Search for the cell housing the specified text and yield its (x, y) center coordinate. 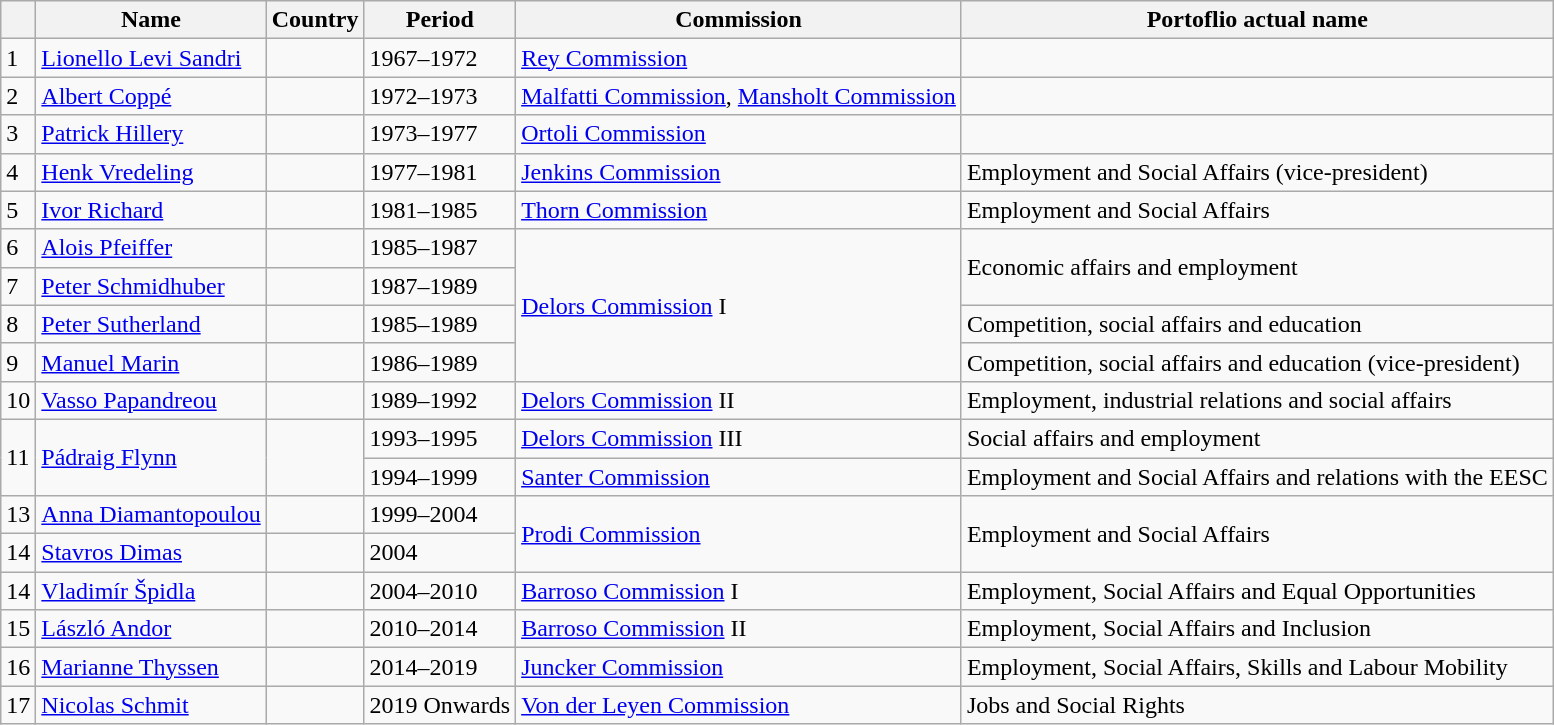
Delors Commission I (739, 305)
2014–2019 (440, 667)
Manuel Marin (151, 362)
1977–1981 (440, 172)
15 (18, 629)
2019 Onwards (440, 705)
2 (18, 96)
9 (18, 362)
Ortoli Commission (739, 134)
Peter Schmidhuber (151, 286)
László Andor (151, 629)
1985–1989 (440, 324)
Ivor Richard (151, 210)
2004 (440, 553)
Vasso Papandreou (151, 400)
Thorn Commission (739, 210)
Competition, social affairs and education (vice-president) (1257, 362)
Lionello Levi Sandri (151, 58)
Employment and Social Affairs (vice-president) (1257, 172)
Von der Leyen Commission (739, 705)
Nicolas Schmit (151, 705)
4 (18, 172)
10 (18, 400)
Marianne Thyssen (151, 667)
8 (18, 324)
Delors Commission III (739, 438)
Commission (739, 20)
Portoflio actual name (1257, 20)
1999–2004 (440, 515)
1987–1989 (440, 286)
Vladimír Špidla (151, 591)
Santer Commission (739, 477)
1986–1989 (440, 362)
1 (18, 58)
Prodi Commission (739, 534)
Henk Vredeling (151, 172)
7 (18, 286)
Competition, social affairs and education (1257, 324)
Employment, Social Affairs and Equal Opportunities (1257, 591)
Malfatti Commission, Mansholt Commission (739, 96)
Employment, industrial relations and social affairs (1257, 400)
Anna Diamantopoulou (151, 515)
11 (18, 457)
Name (151, 20)
16 (18, 667)
1967–1972 (440, 58)
3 (18, 134)
6 (18, 248)
Social affairs and employment (1257, 438)
Employment, Social Affairs and Inclusion (1257, 629)
Delors Commission II (739, 400)
1993–1995 (440, 438)
Juncker Commission (739, 667)
Patrick Hillery (151, 134)
Barroso Commission I (739, 591)
1994–1999 (440, 477)
2010–2014 (440, 629)
17 (18, 705)
Barroso Commission II (739, 629)
Country (315, 20)
1972–1973 (440, 96)
Employment, Social Affairs, Skills and Labour Mobility (1257, 667)
5 (18, 210)
Albert Coppé (151, 96)
Economic affairs and employment (1257, 267)
Stavros Dimas (151, 553)
Rey Commission (739, 58)
Period (440, 20)
Jobs and Social Rights (1257, 705)
13 (18, 515)
Peter Sutherland (151, 324)
1985–1987 (440, 248)
1981–1985 (440, 210)
Alois Pfeiffer (151, 248)
2004–2010 (440, 591)
1973–1977 (440, 134)
Jenkins Commission (739, 172)
Pádraig Flynn (151, 457)
1989–1992 (440, 400)
Employment and Social Affairs and relations with the EESC (1257, 477)
